For the text-containing cell, return its midpoint in [x, y] coordinate format. 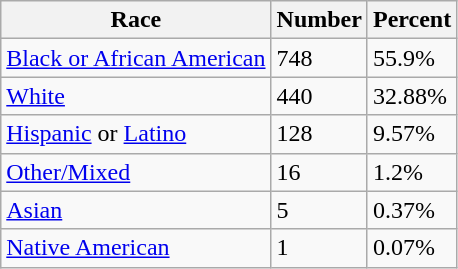
440 [319, 96]
128 [319, 134]
White [136, 96]
55.9% [412, 58]
0.07% [412, 248]
748 [319, 58]
Race [136, 20]
Number [319, 20]
Asian [136, 210]
5 [319, 210]
16 [319, 172]
32.88% [412, 96]
0.37% [412, 210]
9.57% [412, 134]
Other/Mixed [136, 172]
Percent [412, 20]
Hispanic or Latino [136, 134]
1 [319, 248]
Native American [136, 248]
1.2% [412, 172]
Black or African American [136, 58]
